Extract the [X, Y] coordinate from the center of the cell holding the provided text.  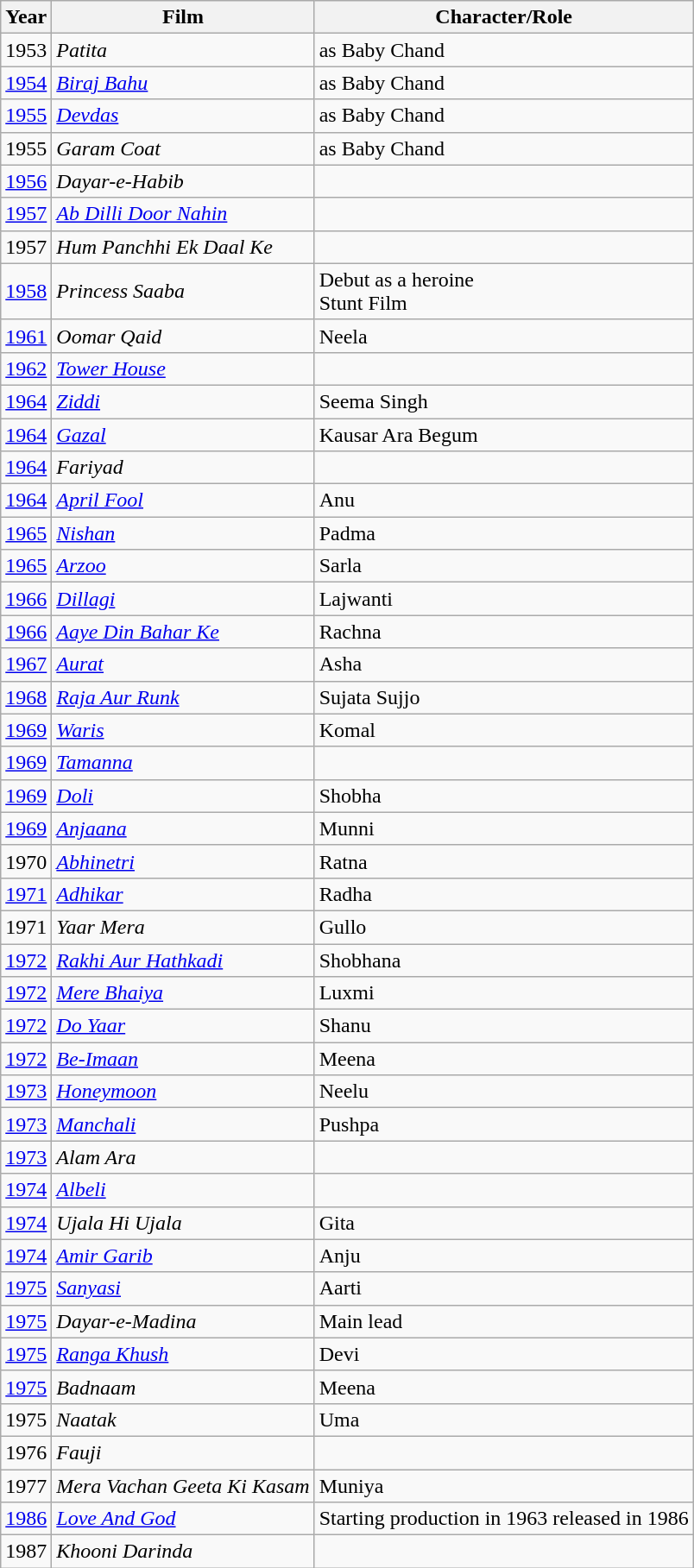
Munni [504, 828]
1986 [26, 1519]
Year [26, 17]
1962 [26, 368]
Albeli [183, 1190]
Love And God [183, 1519]
Abhinetri [183, 861]
Shanu [504, 1026]
Tamanna [183, 763]
Starting production in 1963 released in 1986 [504, 1519]
Aarti [504, 1288]
Pushpa [504, 1124]
Rakhi Aur Hathkadi [183, 960]
Ranga Khush [183, 1354]
Mere Bhaiya [183, 993]
Khooni Darinda [183, 1552]
1956 [26, 181]
Mera Vachan Geeta Ki Kasam [183, 1485]
Neela [504, 336]
Anu [504, 501]
Anju [504, 1256]
Alam Ara [183, 1157]
Ujala Hi Ujala [183, 1223]
Badnaam [183, 1387]
Radha [504, 894]
Gita [504, 1223]
Uma [504, 1420]
Dayar-e-Habib [183, 181]
Kausar Ara Begum [504, 434]
Shobhana [504, 960]
Princess Saaba [183, 292]
Main lead [504, 1321]
1987 [26, 1552]
Adhikar [183, 894]
April Fool [183, 501]
Shobha [504, 796]
Aaye Din Bahar Ke [183, 632]
Gazal [183, 434]
Yaar Mera [183, 927]
Do Yaar [183, 1026]
Ab Dilli Door Nahin [183, 214]
Film [183, 17]
Naatak [183, 1420]
Seema Singh [504, 401]
Amir Garib [183, 1256]
Sarla [504, 566]
Neelu [504, 1092]
1967 [26, 664]
Debut as a heroine Stunt Film [504, 292]
Raja Aur Runk [183, 697]
Muniya [504, 1485]
1953 [26, 50]
Tower House [183, 368]
Honeymoon [183, 1092]
Oomar Qaid [183, 336]
Devi [504, 1354]
Fariyad [183, 468]
1970 [26, 861]
Komal [504, 730]
Aurat [183, 664]
Doli [183, 796]
1976 [26, 1452]
Garam Coat [183, 148]
Hum Panchhi Ek Daal Ke [183, 247]
Be-Imaan [183, 1059]
Fauji [183, 1452]
1977 [26, 1485]
Character/Role [504, 17]
Patita [183, 50]
Lajwanti [504, 599]
Arzoo [183, 566]
Rachna [504, 632]
Dayar-e-Madina [183, 1321]
Anjaana [183, 828]
Waris [183, 730]
1958 [26, 292]
Dillagi [183, 599]
Biraj Bahu [183, 83]
Sujata Sujjo [504, 697]
1954 [26, 83]
Nishan [183, 533]
Ziddi [183, 401]
Manchali [183, 1124]
1961 [26, 336]
Padma [504, 533]
Gullo [504, 927]
1968 [26, 697]
Ratna [504, 861]
Devdas [183, 116]
Luxmi [504, 993]
Asha [504, 664]
Sanyasi [183, 1288]
